Detect which cell encompasses the target text, then output its (X, Y) center coordinate. 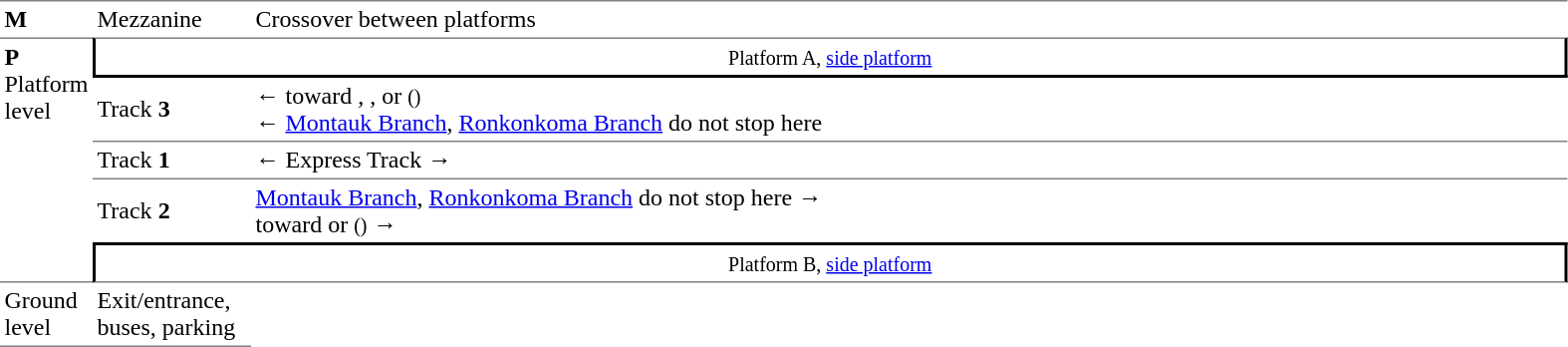
Track 1 (171, 161)
← Express Track → (910, 161)
M (46, 19)
Montauk Branch, Ronkonkoma Branch do not stop here → toward or () → (910, 211)
Ground level (46, 315)
PPlatform level (46, 161)
Crossover between platforms (910, 19)
Exit/entrance, buses, parking (171, 315)
Platform A, side platform (830, 58)
Track 2 (171, 211)
Platform B, side platform (830, 262)
← toward , , or ()← Montauk Branch, Ronkonkoma Branch do not stop here (910, 110)
Mezzanine (171, 19)
Track 3 (171, 110)
